Determine the [X, Y] coordinate at the center of the cell enclosing the given text.  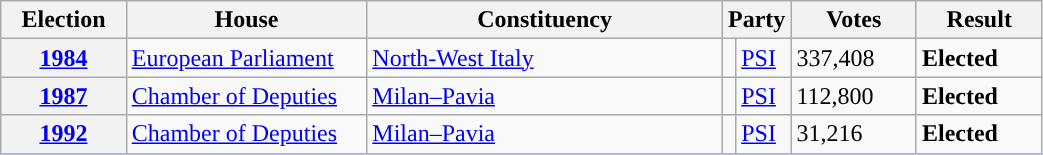
31,216 [854, 134]
Party [756, 20]
Votes [854, 20]
House [246, 20]
1984 [64, 58]
Constituency [545, 20]
1992 [64, 134]
European Parliament [246, 58]
112,800 [854, 96]
North-West Italy [545, 58]
Result [979, 20]
Election [64, 20]
1987 [64, 96]
337,408 [854, 58]
